Return [X, Y] of the center of cell containing provided text 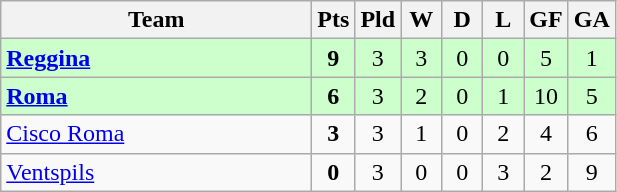
Team [156, 20]
Cisco Roma [156, 134]
Pts [334, 20]
Reggina [156, 58]
GF [546, 20]
D [462, 20]
Ventspils [156, 172]
Roma [156, 96]
Pld [378, 20]
L [504, 20]
W [422, 20]
GA [592, 20]
10 [546, 96]
4 [546, 134]
